Find where the given text appears and provide that cell's center as (x, y) coordinate. 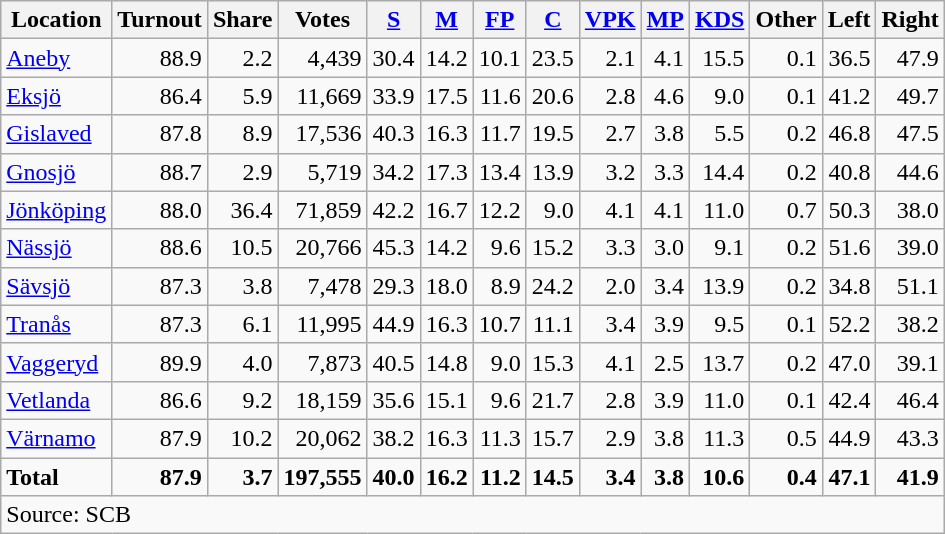
17.5 (446, 96)
47.5 (910, 134)
9.2 (242, 400)
Eksjö (56, 96)
11,669 (322, 96)
Tranås (56, 324)
14.8 (446, 362)
4,439 (322, 58)
29.3 (394, 286)
51.1 (910, 286)
7,873 (322, 362)
Vetlanda (56, 400)
10.2 (242, 438)
20,062 (322, 438)
5.5 (719, 134)
88.0 (160, 210)
Source: SCB (473, 515)
7,478 (322, 286)
Aneby (56, 58)
44.6 (910, 172)
KDS (719, 20)
16.7 (446, 210)
36.4 (242, 210)
24.2 (552, 286)
36.5 (849, 58)
15.7 (552, 438)
Left (849, 20)
Total (56, 477)
Votes (322, 20)
5.9 (242, 96)
40.3 (394, 134)
VPK (610, 20)
3.0 (665, 248)
Värnamo (56, 438)
3.2 (610, 172)
18,159 (322, 400)
19.5 (552, 134)
M (446, 20)
14.4 (719, 172)
50.3 (849, 210)
38.0 (910, 210)
Gislaved (56, 134)
10.6 (719, 477)
5,719 (322, 172)
41.9 (910, 477)
40.0 (394, 477)
42.2 (394, 210)
39.1 (910, 362)
Nässjö (56, 248)
Jönköping (56, 210)
47.0 (849, 362)
71,859 (322, 210)
197,555 (322, 477)
89.9 (160, 362)
88.6 (160, 248)
2.5 (665, 362)
Location (56, 20)
10.1 (500, 58)
49.7 (910, 96)
11.7 (500, 134)
11.2 (500, 477)
42.4 (849, 400)
87.8 (160, 134)
52.2 (849, 324)
15.2 (552, 248)
45.3 (394, 248)
6.1 (242, 324)
0.4 (786, 477)
Other (786, 20)
34.2 (394, 172)
C (552, 20)
11.1 (552, 324)
0.7 (786, 210)
Sävsjö (56, 286)
17,536 (322, 134)
Gnosjö (56, 172)
Right (910, 20)
3.7 (242, 477)
88.7 (160, 172)
86.6 (160, 400)
17.3 (446, 172)
Turnout (160, 20)
Share (242, 20)
4.6 (665, 96)
0.5 (786, 438)
15.5 (719, 58)
16.2 (446, 477)
23.5 (552, 58)
21.7 (552, 400)
S (394, 20)
34.8 (849, 286)
2.0 (610, 286)
40.8 (849, 172)
46.8 (849, 134)
2.7 (610, 134)
86.4 (160, 96)
13.4 (500, 172)
2.2 (242, 58)
18.0 (446, 286)
39.0 (910, 248)
51.6 (849, 248)
47.1 (849, 477)
FP (500, 20)
20,766 (322, 248)
11,995 (322, 324)
13.7 (719, 362)
4.0 (242, 362)
10.7 (500, 324)
9.5 (719, 324)
2.1 (610, 58)
43.3 (910, 438)
35.6 (394, 400)
46.4 (910, 400)
Vaggeryd (56, 362)
11.6 (500, 96)
10.5 (242, 248)
15.1 (446, 400)
15.3 (552, 362)
40.5 (394, 362)
9.1 (719, 248)
47.9 (910, 58)
20.6 (552, 96)
30.4 (394, 58)
33.9 (394, 96)
88.9 (160, 58)
41.2 (849, 96)
MP (665, 20)
14.5 (552, 477)
12.2 (500, 210)
